Provide the [x, y] coordinate of the cell's center where the given text is located.  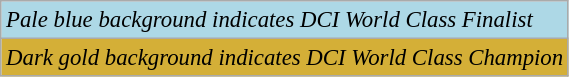
Pale blue background indicates DCI World Class Finalist [285, 20]
Dark gold background indicates DCI World Class Champion [285, 58]
